From the cell containing the given text, extract its center point as (x, y) coordinate. 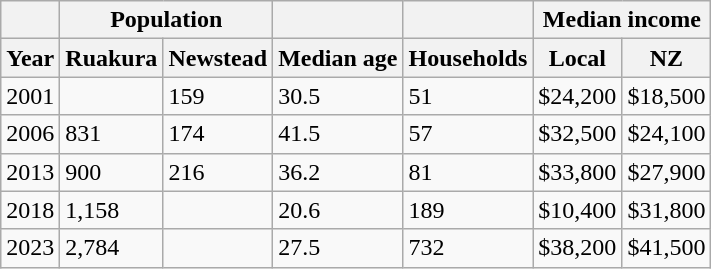
20.6 (338, 210)
Population (166, 20)
900 (112, 172)
$24,200 (578, 96)
174 (218, 134)
$41,500 (666, 248)
$38,200 (578, 248)
2018 (30, 210)
51 (468, 96)
Newstead (218, 58)
2013 (30, 172)
189 (468, 210)
732 (468, 248)
$32,500 (578, 134)
30.5 (338, 96)
Ruakura (112, 58)
36.2 (338, 172)
Households (468, 58)
57 (468, 134)
159 (218, 96)
$27,900 (666, 172)
Year (30, 58)
2001 (30, 96)
$31,800 (666, 210)
2023 (30, 248)
$18,500 (666, 96)
$24,100 (666, 134)
Median age (338, 58)
$33,800 (578, 172)
216 (218, 172)
27.5 (338, 248)
81 (468, 172)
$10,400 (578, 210)
NZ (666, 58)
Local (578, 58)
1,158 (112, 210)
831 (112, 134)
41.5 (338, 134)
Median income (622, 20)
2006 (30, 134)
2,784 (112, 248)
